Identify which cell holds the provided text, then report its (x, y) central coordinate. 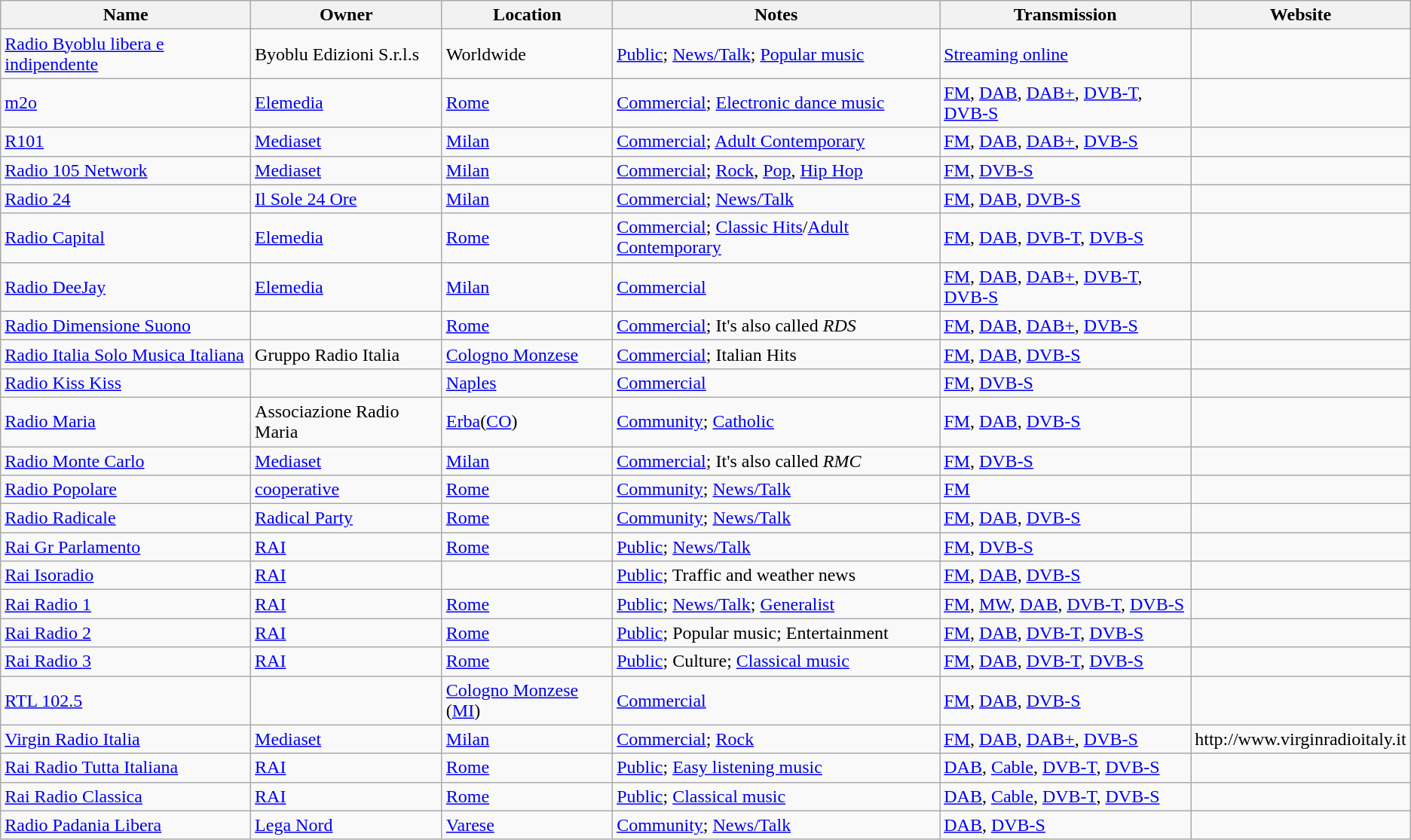
Commercial; News/Talk (776, 199)
Radio Kiss Kiss (126, 383)
Rai Isoradio (126, 576)
Radio DeeJay (126, 286)
Radio 105 Network (126, 170)
Rai Radio Classica (126, 796)
Rai Radio 1 (126, 604)
Cologno Monzese (MI) (527, 701)
Radio Italia Solo Musica Italiana (126, 354)
Rai Radio 2 (126, 633)
Radio Dimensione Suono (126, 325)
Rai Gr Parlamento (126, 547)
Commercial; Italian Hits (776, 354)
Public; Easy listening music (776, 768)
DAB, DVB-S (1066, 825)
Lega Nord (347, 825)
R101 (126, 142)
Owner (347, 15)
FM (1066, 490)
Il Sole 24 Ore (347, 199)
Byoblu Edizioni S.r.l.s (347, 54)
Public; Culture; Classical music (776, 661)
Associazione Radio Maria (347, 422)
m2o (126, 102)
http://www.virginradioitaly.it (1301, 739)
Erba(CO) (527, 422)
Radio Popolare (126, 490)
Rai Radio Tutta Italiana (126, 768)
Radio Radicale (126, 518)
Gruppo Radio Italia (347, 354)
Name (126, 15)
Radio Monte Carlo (126, 460)
Commercial; Rock, Pop, Hip Hop (776, 170)
Commercial; Rock (776, 739)
Public; Popular music; Entertainment (776, 633)
Radio Padania Libera (126, 825)
Transmission (1066, 15)
Commercial; It's also called RMC (776, 460)
Rai Radio 3 (126, 661)
Location (527, 15)
Cologno Monzese (527, 354)
Radio 24 (126, 199)
Public; Classical music (776, 796)
Radio Byoblu libera e indipendente (126, 54)
FM, MW, DAB, DVB-T, DVB-S (1066, 604)
Worldwide (527, 54)
Notes (776, 15)
Public; Traffic and weather news (776, 576)
Public; News/Talk (776, 547)
Varese (527, 825)
Commercial; Classic Hits/Adult Contemporary (776, 238)
cooperative (347, 490)
RTL 102.5 (126, 701)
Public; News/Talk; Generalist (776, 604)
Radical Party (347, 518)
Community; Catholic (776, 422)
Virgin Radio Italia (126, 739)
Public; News/Talk; Popular music (776, 54)
Naples (527, 383)
Commercial; Adult Contemporary (776, 142)
Commercial; It's also called RDS (776, 325)
Website (1301, 15)
Radio Maria (126, 422)
Streaming online (1066, 54)
Commercial; Electronic dance music (776, 102)
Radio Capital (126, 238)
